Return the [X, Y] coordinate for the center point of the cell that contains the specified text.  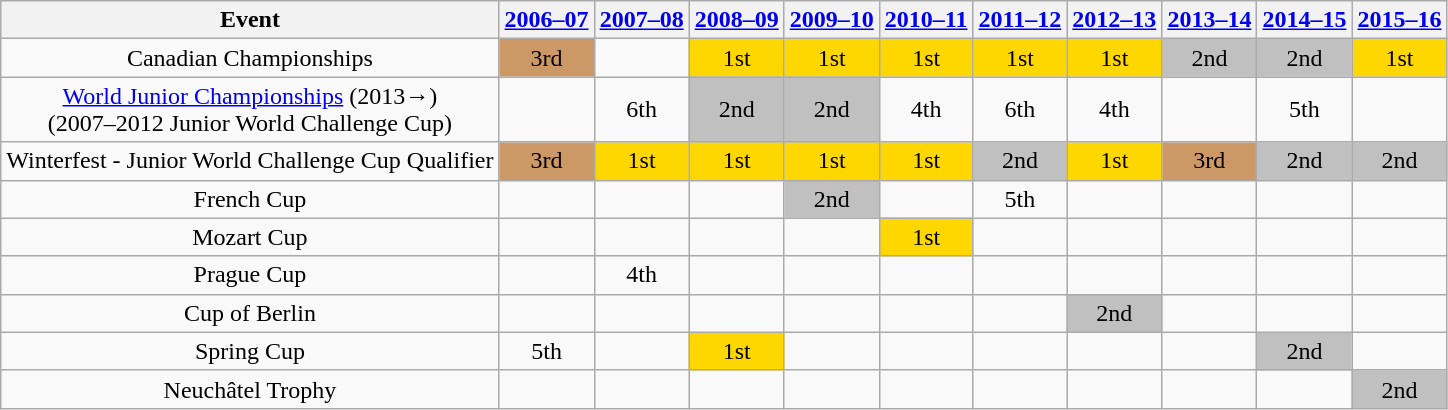
Neuchâtel Trophy [250, 389]
Spring Cup [250, 351]
2013–14 [1210, 20]
2012–13 [1114, 20]
French Cup [250, 199]
2009–10 [832, 20]
Cup of Berlin [250, 313]
Canadian Championships [250, 58]
Mozart Cup [250, 237]
Event [250, 20]
2007–08 [642, 20]
Winterfest - Junior World Challenge Cup Qualifier [250, 161]
Prague Cup [250, 275]
2015–16 [1400, 20]
2014–15 [1304, 20]
2011–12 [1020, 20]
2008–09 [736, 20]
World Junior Championships (2013→)(2007–2012 Junior World Challenge Cup) [250, 110]
2006–07 [546, 20]
2010–11 [926, 20]
